For the text-containing cell, return its midpoint in [X, Y] coordinate format. 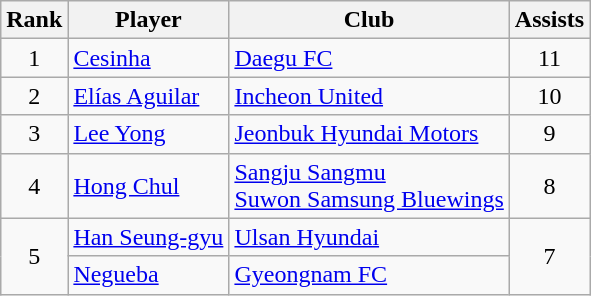
Negueba [148, 275]
5 [34, 256]
Lee Yong [148, 134]
Cesinha [148, 58]
Sangju SangmuSuwon Samsung Bluewings [369, 186]
1 [34, 58]
11 [549, 58]
Ulsan Hyundai [369, 237]
7 [549, 256]
Jeonbuk Hyundai Motors [369, 134]
Daegu FC [369, 58]
10 [549, 96]
9 [549, 134]
2 [34, 96]
Rank [34, 20]
3 [34, 134]
8 [549, 186]
4 [34, 186]
Assists [549, 20]
Han Seung-gyu [148, 237]
Incheon United [369, 96]
Gyeongnam FC [369, 275]
Player [148, 20]
Hong Chul [148, 186]
Club [369, 20]
Elías Aguilar [148, 96]
